Return [x, y] of the center of cell containing provided text 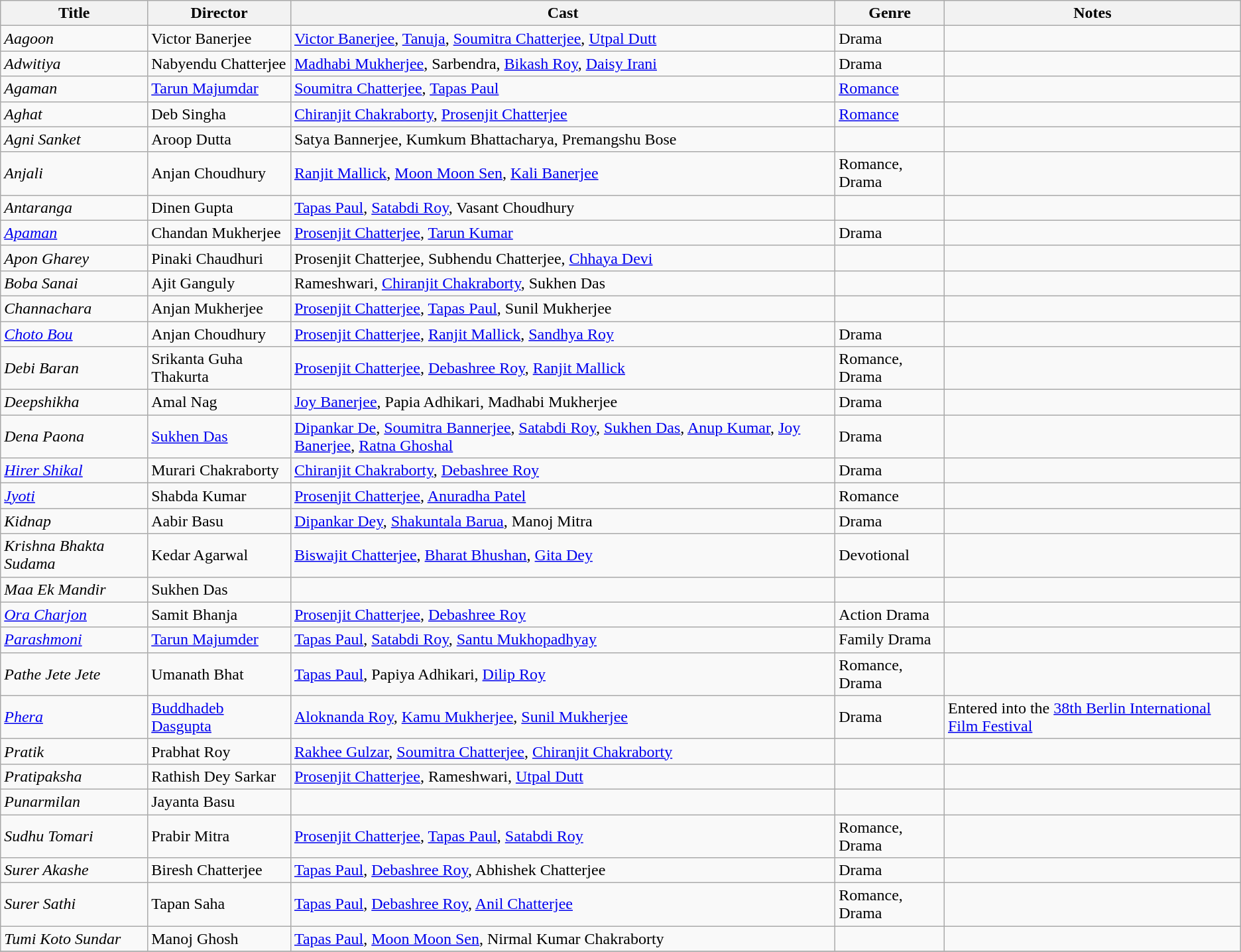
Jyoti [74, 496]
Anjan Mukherjee [219, 308]
Soumitra Chatterjee, Tapas Paul [562, 89]
Prosenjit Chatterjee, Debashree Roy, Ranjit Mallick [562, 369]
Prosenjit Chatterjee, Debashree Roy [562, 615]
Dena Paona [74, 436]
Dipankar Dey, Shakuntala Barua, Manoj Mitra [562, 521]
Krishna Bhakta Sudama [74, 556]
Surer Akashe [74, 870]
Prosenjit Chatterjee, Tapas Paul, Sunil Mukherjee [562, 308]
Ajit Ganguly [219, 283]
Apaman [74, 233]
Shabda Kumar [219, 496]
Rakhee Gulzar, Soumitra Chatterjee, Chiranjit Chakraborty [562, 751]
Genre [890, 13]
Hirer Shikal [74, 471]
Anjali [74, 174]
Prabir Mitra [219, 835]
Manoj Ghosh [219, 939]
Tumi Koto Sundar [74, 939]
Dipankar De, Soumitra Bannerjee, Satabdi Roy, Sukhen Das, Anup Kumar, Joy Banerjee, Ratna Ghoshal [562, 436]
Umanath Bhat [219, 674]
Dinen Gupta [219, 208]
Victor Banerjee, Tanuja, Soumitra Chatterjee, Utpal Dutt [562, 38]
Chiranjit Chakraborty, Debashree Roy [562, 471]
Surer Sathi [74, 904]
Tarun Majumdar [219, 89]
Boba Sanai [74, 283]
Kedar Agarwal [219, 556]
Cast [562, 13]
Antaranga [74, 208]
Buddhadeb Dasgupta [219, 717]
Tapas Paul, Satabdi Roy, Vasant Choudhury [562, 208]
Tapas Paul, Debashree Roy, Anil Chatterjee [562, 904]
Kidnap [74, 521]
Tarun Majumder [219, 640]
Tapan Saha [219, 904]
Victor Banerjee [219, 38]
Adwitiya [74, 64]
Deepshikha [74, 402]
Madhabi Mukherjee, Sarbendra, Bikash Roy, Daisy Irani [562, 64]
Aghat [74, 114]
Ranjit Mallick, Moon Moon Sen, Kali Banerjee [562, 174]
Rameshwari, Chiranjit Chakraborty, Sukhen Das [562, 283]
Sudhu Tomari [74, 835]
Deb Singha [219, 114]
Tapas Paul, Moon Moon Sen, Nirmal Kumar Chakraborty [562, 939]
Tapas Paul, Satabdi Roy, Santu Mukhopadhyay [562, 640]
Entered into the 38th Berlin International Film Festival [1093, 717]
Pathe Jete Jete [74, 674]
Maa Ek Mandir [74, 589]
Jayanta Basu [219, 802]
Director [219, 13]
Apon Gharey [74, 258]
Prosenjit Chatterjee, Anuradha Patel [562, 496]
Tapas Paul, Papiya Adhikari, Dilip Roy [562, 674]
Biswajit Chatterjee, Bharat Bhushan, Gita Dey [562, 556]
Nabyendu Chatterjee [219, 64]
Parashmoni [74, 640]
Samit Bhanja [219, 615]
Rathish Dey Sarkar [219, 776]
Family Drama [890, 640]
Title [74, 13]
Devotional [890, 556]
Aloknanda Roy, Kamu Mukherjee, Sunil Mukherjee [562, 717]
Debi Baran [74, 369]
Chandan Mukherjee [219, 233]
Agaman [74, 89]
Prosenjit Chatterjee, Tarun Kumar [562, 233]
Prosenjit Chatterjee, Rameshwari, Utpal Dutt [562, 776]
Srikanta Guha Thakurta [219, 369]
Prosenjit Chatterjee, Subhendu Chatterjee, Chhaya Devi [562, 258]
Prosenjit Chatterjee, Tapas Paul, Satabdi Roy [562, 835]
Notes [1093, 13]
Murari Chakraborty [219, 471]
Prosenjit Chatterjee, Ranjit Mallick, Sandhya Roy [562, 333]
Choto Bou [74, 333]
Ora Charjon [74, 615]
Aroop Dutta [219, 139]
Pratipaksha [74, 776]
Pratik [74, 751]
Aabir Basu [219, 521]
Chiranjit Chakraborty, Prosenjit Chatterjee [562, 114]
Joy Banerjee, Papia Adhikari, Madhabi Mukherjee [562, 402]
Pinaki Chaudhuri [219, 258]
Biresh Chatterjee [219, 870]
Amal Nag [219, 402]
Aagoon [74, 38]
Satya Bannerjee, Kumkum Bhattacharya, Premangshu Bose [562, 139]
Punarmilan [74, 802]
Prabhat Roy [219, 751]
Phera [74, 717]
Channachara [74, 308]
Tapas Paul, Debashree Roy, Abhishek Chatterjee [562, 870]
Agni Sanket [74, 139]
Action Drama [890, 615]
